Find where the given text appears and provide that cell's center as (x, y) coordinate. 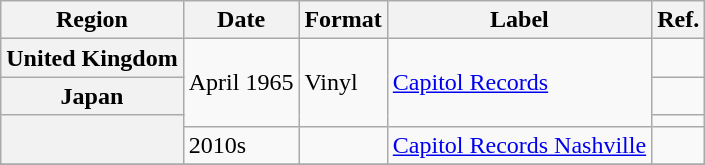
United Kingdom (92, 58)
Region (92, 20)
April 1965 (241, 82)
2010s (241, 145)
Label (519, 20)
Vinyl (343, 82)
Format (343, 20)
Japan (92, 96)
Capitol Records (519, 82)
Capitol Records Nashville (519, 145)
Ref. (678, 20)
Date (241, 20)
